Determine the (x, y) coordinate at the center of the cell enclosing the given text.  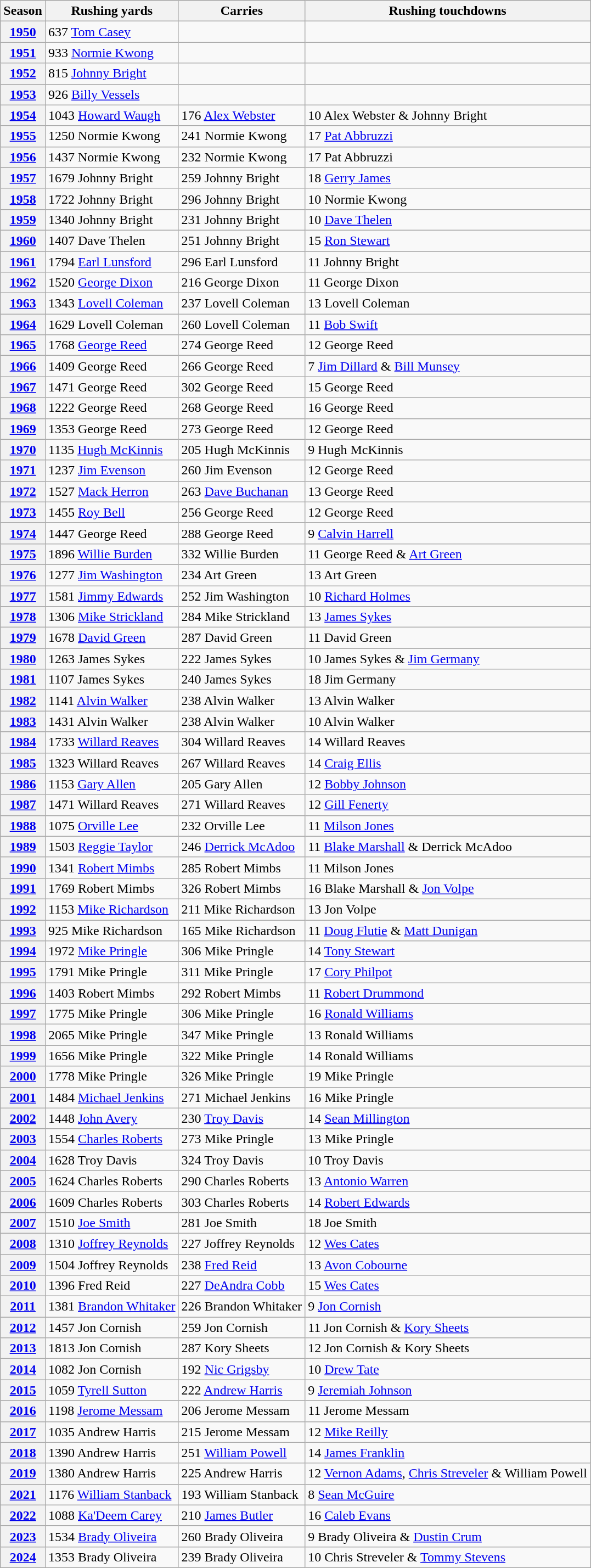
8 Sean McGuire (448, 1494)
1985 (23, 763)
2004 (23, 1160)
1237 Jim Evenson (112, 471)
332 Willie Burden (241, 554)
230 Troy Davis (241, 1118)
281 Joe Smith (241, 1223)
14 Tony Stewart (448, 951)
1353 Brady Oliveira (112, 1557)
1813 Jon Cornish (112, 1348)
1222 George Reed (112, 408)
256 George Reed (241, 512)
260 Brady Oliveira (241, 1536)
9 Jon Cornish (448, 1307)
10 Alex Webster & Johnny Bright (448, 115)
232 Normie Kwong (241, 157)
252 Jim Washington (241, 596)
1447 George Reed (112, 533)
1963 (23, 304)
1409 George Reed (112, 366)
246 Derrick McAdoo (241, 847)
1971 (23, 471)
1043 Howard Waugh (112, 115)
1407 Dave Thelen (112, 240)
1510 Joe Smith (112, 1223)
2001 (23, 1097)
1954 (23, 115)
288 George Reed (241, 533)
1979 (23, 638)
1975 (23, 554)
12 Gill Fenerty (448, 805)
1988 (23, 826)
11 Jon Cornish & Kory Sheets (448, 1328)
1437 Normie Kwong (112, 157)
1380 Andrew Harris (112, 1474)
14 Willard Reaves (448, 742)
1983 (23, 721)
1958 (23, 199)
1990 (23, 867)
1471 George Reed (112, 387)
2009 (23, 1264)
13 James Sykes (448, 617)
925 Mike Richardson (112, 931)
15 George Reed (448, 387)
290 Charles Roberts (241, 1181)
1381 Brandon Whitaker (112, 1307)
1969 (23, 429)
1768 George Reed (112, 345)
266 George Reed (241, 366)
1629 Lovell Coleman (112, 324)
13 Ronald Williams (448, 1035)
251 William Powell (241, 1453)
2002 (23, 1118)
15 Wes Cates (448, 1286)
14 James Franklin (448, 1453)
1448 John Avery (112, 1118)
13 Avon Cobourne (448, 1264)
19 Mike Pringle (448, 1077)
215 Jerome Messam (241, 1432)
926 Billy Vessels (112, 94)
1964 (23, 324)
11 David Green (448, 638)
239 Brady Oliveira (241, 1557)
2021 (23, 1494)
284 Mike Strickland (241, 617)
2000 (23, 1077)
192 Nic Grigsby (241, 1369)
222 James Sykes (241, 659)
12 Wes Cates (448, 1244)
16 Blake Marshall & Jon Volpe (448, 888)
1981 (23, 680)
1953 (23, 94)
292 Robert Mimbs (241, 993)
193 William Stanback (241, 1494)
11 Jerome Messam (448, 1411)
271 Michael Jenkins (241, 1097)
13 Jon Volpe (448, 909)
222 Andrew Harris (241, 1390)
1527 Mack Herron (112, 491)
1977 (23, 596)
9 Brady Oliveira & Dustin Crum (448, 1536)
1341 Robert Mimbs (112, 867)
1995 (23, 972)
1431 Alvin Walker (112, 721)
1107 James Sykes (112, 680)
303 Charles Roberts (241, 1202)
637 Tom Casey (112, 32)
10 James Sykes & Jim Germany (448, 659)
1520 George Dixon (112, 283)
14 Craig Ellis (448, 763)
1950 (23, 32)
1059 Tyrell Sutton (112, 1390)
1679 Johnny Bright (112, 178)
1554 Charles Roberts (112, 1139)
11 Doug Flutie & Matt Dunigan (448, 931)
1263 James Sykes (112, 659)
1974 (23, 533)
1277 Jim Washington (112, 575)
240 James Sykes (241, 680)
1896 Willie Burden (112, 554)
322 Mike Pringle (241, 1056)
206 Jerome Messam (241, 1411)
13 Antonio Warren (448, 1181)
2013 (23, 1348)
296 Johnny Bright (241, 199)
2024 (23, 1557)
11 Robert Drummond (448, 993)
1343 Lovell Coleman (112, 304)
13 George Reed (448, 491)
9 Jeremiah Johnson (448, 1390)
2006 (23, 1202)
1609 Charles Roberts (112, 1202)
251 Johnny Bright (241, 240)
304 Willard Reaves (241, 742)
10 Alvin Walker (448, 721)
225 Andrew Harris (241, 1474)
1972 Mike Pringle (112, 951)
1628 Troy Davis (112, 1160)
Season (23, 11)
13 Lovell Coleman (448, 304)
259 Johnny Bright (241, 178)
1082 Jon Cornish (112, 1369)
2016 (23, 1411)
1534 Brady Oliveira (112, 1536)
1794 Earl Lunsford (112, 262)
326 Mike Pringle (241, 1077)
12 Bobby Johnson (448, 784)
268 George Reed (241, 408)
14 Ronald Williams (448, 1056)
1960 (23, 240)
2017 (23, 1432)
273 George Reed (241, 429)
1323 Willard Reaves (112, 763)
2003 (23, 1139)
1973 (23, 512)
1980 (23, 659)
226 Brandon Whitaker (241, 1307)
2065 Mike Pringle (112, 1035)
1978 (23, 617)
1153 Mike Richardson (112, 909)
1769 Robert Mimbs (112, 888)
12 Jon Cornish & Kory Sheets (448, 1348)
205 Hugh McKinnis (241, 450)
9 Calvin Harrell (448, 533)
1994 (23, 951)
16 Caleb Evans (448, 1515)
1457 Jon Cornish (112, 1328)
10 Troy Davis (448, 1160)
211 Mike Richardson (241, 909)
1390 Andrew Harris (112, 1453)
326 Robert Mimbs (241, 888)
1987 (23, 805)
271 Willard Reaves (241, 805)
1955 (23, 136)
1250 Normie Kwong (112, 136)
227 DeAndra Cobb (241, 1286)
18 Joe Smith (448, 1223)
2018 (23, 1453)
1999 (23, 1056)
1956 (23, 157)
2023 (23, 1536)
13 Alvin Walker (448, 701)
2012 (23, 1328)
296 Earl Lunsford (241, 262)
1403 Robert Mimbs (112, 993)
1993 (23, 931)
302 George Reed (241, 387)
16 George Reed (448, 408)
1722 Johnny Bright (112, 199)
1996 (23, 993)
1075 Orville Lee (112, 826)
9 Hugh McKinnis (448, 450)
2014 (23, 1369)
1992 (23, 909)
Carries (241, 11)
11 Johnny Bright (448, 262)
347 Mike Pringle (241, 1035)
1952 (23, 74)
259 Jon Cornish (241, 1328)
2007 (23, 1223)
1957 (23, 178)
1968 (23, 408)
231 Johnny Bright (241, 220)
Rushing yards (112, 11)
165 Mike Richardson (241, 931)
273 Mike Pringle (241, 1139)
1976 (23, 575)
1656 Mike Pringle (112, 1056)
1989 (23, 847)
1353 George Reed (112, 429)
1970 (23, 450)
210 James Butler (241, 1515)
1484 Michael Jenkins (112, 1097)
1035 Andrew Harris (112, 1432)
1471 Willard Reaves (112, 805)
11 Blake Marshall & Derrick McAdoo (448, 847)
1998 (23, 1035)
2005 (23, 1181)
1678 David Green (112, 638)
1306 Mike Strickland (112, 617)
16 Mike Pringle (448, 1097)
176 Alex Webster (241, 115)
1624 Charles Roberts (112, 1181)
2011 (23, 1307)
1959 (23, 220)
311 Mike Pringle (241, 972)
2010 (23, 1286)
205 Gary Allen (241, 784)
933 Normie Kwong (112, 53)
10 Dave Thelen (448, 220)
10 Richard Holmes (448, 596)
1991 (23, 888)
274 George Reed (241, 345)
10 Drew Tate (448, 1369)
1951 (23, 53)
14 Sean Millington (448, 1118)
260 Jim Evenson (241, 471)
1986 (23, 784)
263 Dave Buchanan (241, 491)
7 Jim Dillard & Bill Munsey (448, 366)
815 Johnny Bright (112, 74)
1972 (23, 491)
14 Robert Edwards (448, 1202)
1581 Jimmy Edwards (112, 596)
285 Robert Mimbs (241, 867)
232 Orville Lee (241, 826)
241 Normie Kwong (241, 136)
1176 William Stanback (112, 1494)
1455 Roy Bell (112, 512)
1791 Mike Pringle (112, 972)
11 Bob Swift (448, 324)
2008 (23, 1244)
1504 Joffrey Reynolds (112, 1264)
260 Lovell Coleman (241, 324)
1733 Willard Reaves (112, 742)
13 Art Green (448, 575)
238 Fred Reid (241, 1264)
1135 Hugh McKinnis (112, 450)
287 Kory Sheets (241, 1348)
12 Mike Reilly (448, 1432)
227 Joffrey Reynolds (241, 1244)
12 Vernon Adams, Chris Streveler & William Powell (448, 1474)
10 Chris Streveler & Tommy Stevens (448, 1557)
1775 Mike Pringle (112, 1014)
1967 (23, 387)
2022 (23, 1515)
17 Cory Philpot (448, 972)
1962 (23, 283)
18 Gerry James (448, 178)
1984 (23, 742)
2019 (23, 1474)
2015 (23, 1390)
Rushing touchdowns (448, 11)
1340 Johnny Bright (112, 220)
1310 Joffrey Reynolds (112, 1244)
11 George Dixon (448, 283)
16 Ronald Williams (448, 1014)
1982 (23, 701)
1153 Gary Allen (112, 784)
216 George Dixon (241, 283)
1961 (23, 262)
1966 (23, 366)
1198 Jerome Messam (112, 1411)
324 Troy Davis (241, 1160)
1778 Mike Pringle (112, 1077)
10 Normie Kwong (448, 199)
1396 Fred Reid (112, 1286)
15 Ron Stewart (448, 240)
267 Willard Reaves (241, 763)
18 Jim Germany (448, 680)
234 Art Green (241, 575)
1965 (23, 345)
237 Lovell Coleman (241, 304)
1997 (23, 1014)
13 Mike Pringle (448, 1139)
11 George Reed & Art Green (448, 554)
1503 Reggie Taylor (112, 847)
287 David Green (241, 638)
1141 Alvin Walker (112, 701)
1088 Ka'Deem Carey (112, 1515)
